Return [X, Y] of the center of cell containing provided text 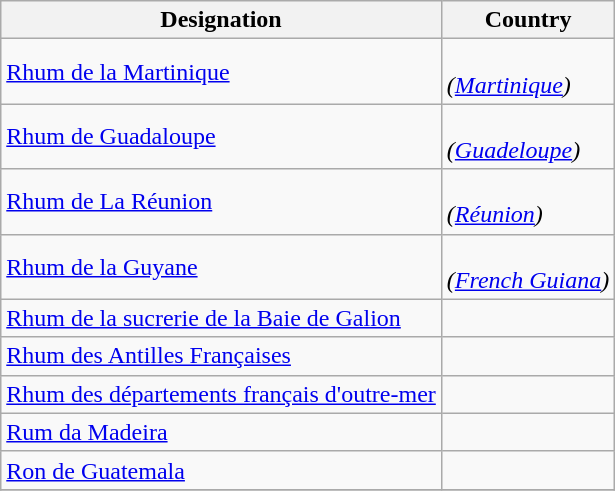
Rum da Madeira [222, 432]
Country [528, 20]
Rhum des départements français d'outre-mer [222, 394]
Rhum de Guadaloupe [222, 136]
Designation [222, 20]
(Martinique) [528, 72]
Rhum de la sucrerie de la Baie de Galion [222, 318]
Ron de Guatemala [222, 470]
(French Guiana) [528, 266]
Rhum de la Guyane [222, 266]
Rhum de La Réunion [222, 202]
(Guadeloupe) [528, 136]
(Réunion) [528, 202]
Rhum des Antilles Françaises [222, 356]
Rhum de la Martinique [222, 72]
